Determine the [x, y] coordinate at the center of the cell enclosing the given text.  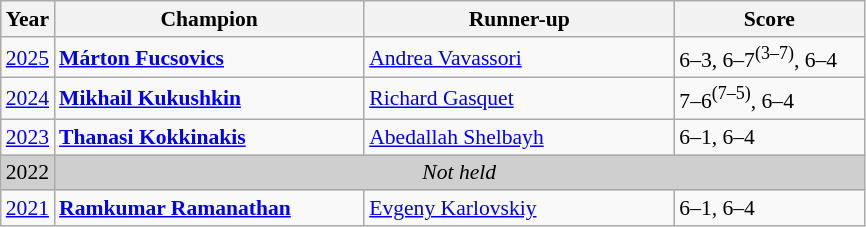
6–3, 6–7(3–7), 6–4 [769, 58]
Andrea Vavassori [519, 58]
Year [28, 19]
Richard Gasquet [519, 98]
Abedallah Shelbayh [519, 137]
Evgeny Karlovskiy [519, 209]
2022 [28, 173]
Ramkumar Ramanathan [209, 209]
7–6(7–5), 6–4 [769, 98]
2024 [28, 98]
2021 [28, 209]
Thanasi Kokkinakis [209, 137]
Runner-up [519, 19]
Not held [459, 173]
2023 [28, 137]
Score [769, 19]
Mikhail Kukushkin [209, 98]
2025 [28, 58]
Márton Fucsovics [209, 58]
Champion [209, 19]
